Search for the cell housing the specified text and yield its (x, y) center coordinate. 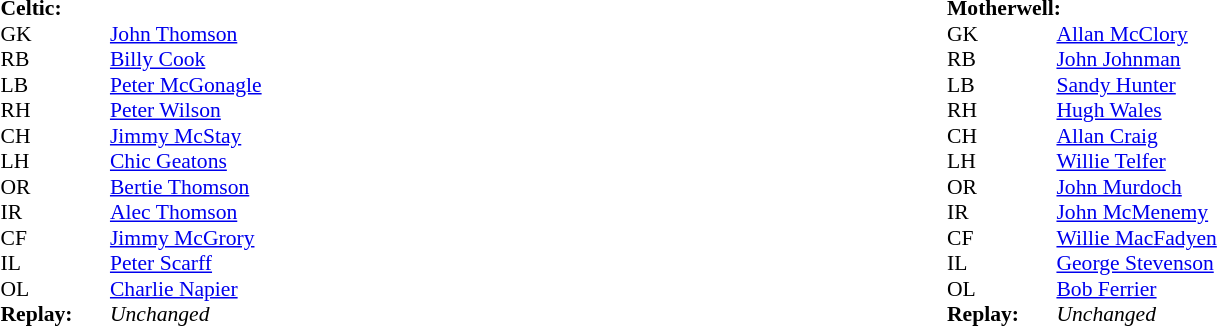
Peter Wilson (186, 111)
George Stevenson (1136, 263)
Allan McClory (1136, 34)
John McMenemy (1136, 213)
Bob Ferrier (1136, 289)
John Murdoch (1136, 187)
John Johnman (1136, 59)
Charlie Napier (186, 289)
Jimmy McGrory (186, 238)
Billy Cook (186, 59)
Sandy Hunter (1136, 85)
Peter Scarff (186, 263)
Chic Geatons (186, 161)
Willie Telfer (1136, 161)
Bertie Thomson (186, 187)
Hugh Wales (1136, 111)
Peter McGonagle (186, 85)
Allan Craig (1136, 136)
Willie MacFadyen (1136, 238)
Jimmy McStay (186, 136)
Alec Thomson (186, 213)
John Thomson (186, 34)
